Identify which cell holds the provided text, then report its [x, y] central coordinate. 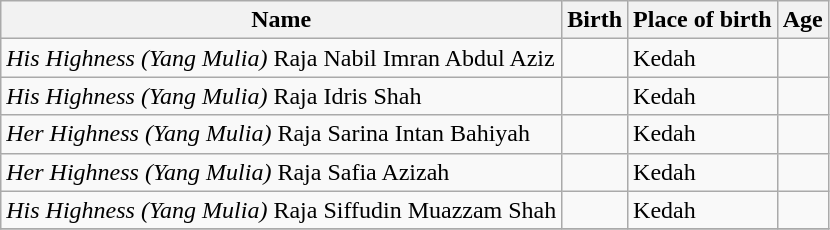
Her Highness (Yang Mulia) Raja Sarina Intan Bahiyah [282, 134]
Place of birth [703, 20]
Name [282, 20]
Her Highness (Yang Mulia) Raja Safia Azizah [282, 172]
His Highness (Yang Mulia) Raja Siffudin Muazzam Shah [282, 210]
His Highness (Yang Mulia) Raja Idris Shah [282, 96]
Age [802, 20]
His Highness (Yang Mulia) Raja Nabil Imran Abdul Aziz [282, 58]
Birth [595, 20]
